Pinpoint the cell where the given text exists, returning its (X, Y) midpoint coordinate. 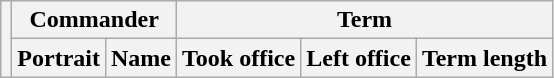
Left office (359, 58)
Name (140, 58)
Term length (484, 58)
Portrait (59, 58)
Commander (94, 20)
Took office (239, 58)
Term (365, 20)
